From the cell containing the given text, extract its center point as (x, y) coordinate. 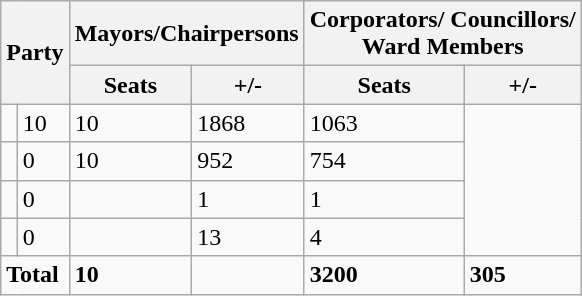
3200 (384, 275)
Party (35, 52)
754 (384, 161)
4 (384, 237)
Corporators/ Councillors/Ward Members (442, 34)
13 (248, 237)
Total (35, 275)
952 (248, 161)
1063 (384, 123)
Mayors/Chairpersons (186, 34)
305 (522, 275)
1868 (248, 123)
